Capture the cell that displays the provided text and extract its [X, Y] central coordinate. 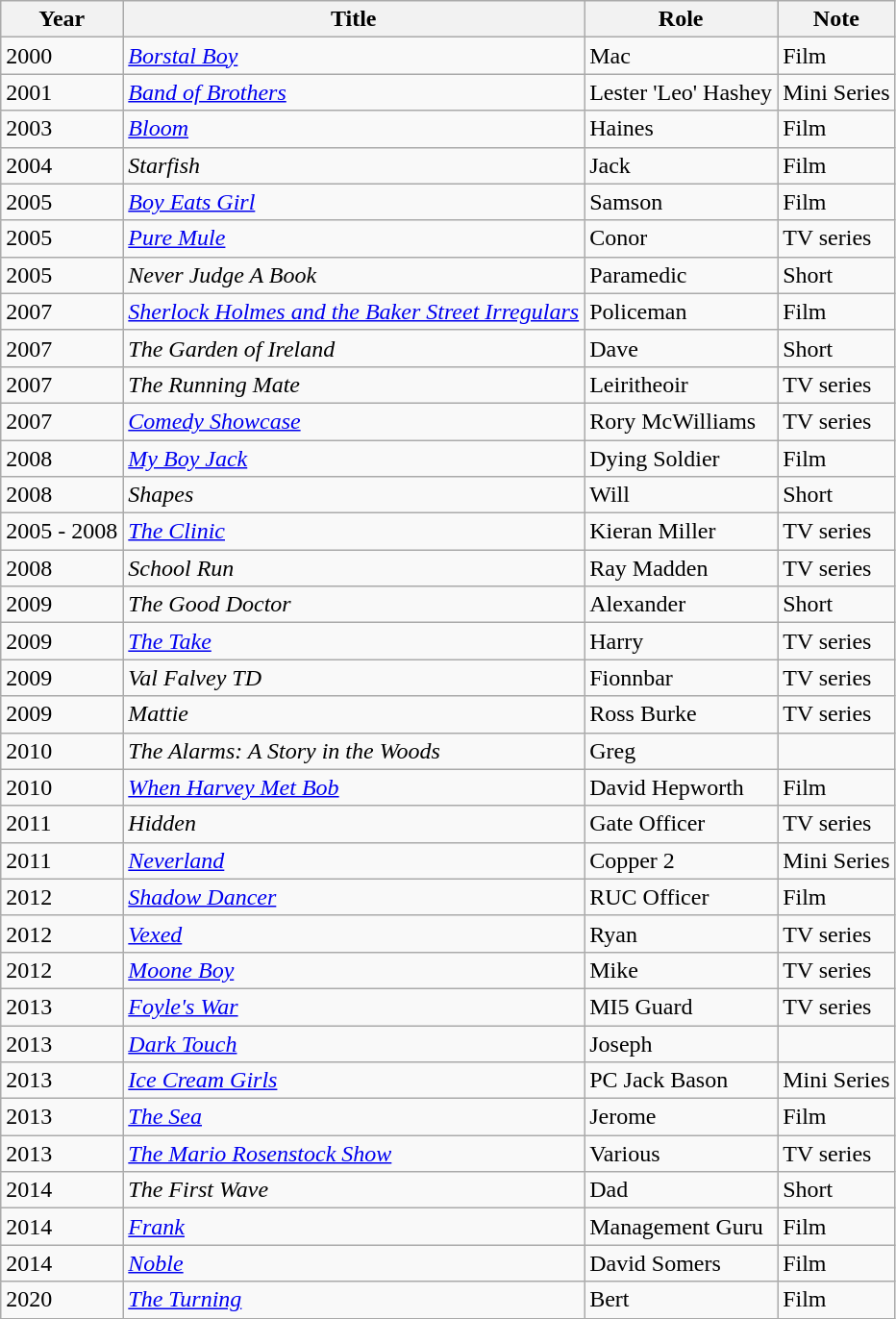
Dave [681, 348]
School Run [354, 568]
Year [62, 19]
PC Jack Bason [681, 1081]
Bert [681, 1300]
Dying Soldier [681, 459]
My Boy Jack [354, 459]
Shadow Dancer [354, 897]
Shapes [354, 495]
Lester 'Leo' Hashey [681, 92]
Copper 2 [681, 860]
Jack [681, 165]
Kieran Miller [681, 532]
The Sea [354, 1117]
The Mario Rosenstock Show [354, 1154]
Samson [681, 202]
Band of Brothers [354, 92]
Alexander [681, 605]
Conor [681, 238]
Moone Boy [354, 970]
Vexed [354, 933]
Fionnbar [681, 678]
Never Judge A Book [354, 275]
The Take [354, 641]
Various [681, 1154]
Dad [681, 1190]
Mike [681, 970]
Starfish [354, 165]
The Garden of Ireland [354, 348]
MI5 Guard [681, 1007]
Val Falvey TD [354, 678]
The Clinic [354, 532]
The Good Doctor [354, 605]
Foyle's War [354, 1007]
Frank [354, 1227]
The Turning [354, 1300]
Borstal Boy [354, 56]
2003 [62, 129]
Ryan [681, 933]
Bloom [354, 129]
Noble [354, 1263]
Mac [681, 56]
Greg [681, 751]
Boy Eats Girl [354, 202]
Haines [681, 129]
RUC Officer [681, 897]
2004 [62, 165]
Gate Officer [681, 824]
Title [354, 19]
Ray Madden [681, 568]
When Harvey Met Bob [354, 787]
2020 [62, 1300]
Neverland [354, 860]
The Alarms: A Story in the Woods [354, 751]
Rory McWilliams [681, 421]
Note [836, 19]
The First Wave [354, 1190]
2000 [62, 56]
Leiritheoir [681, 385]
Hidden [354, 824]
Jerome [681, 1117]
Ice Cream Girls [354, 1081]
Joseph [681, 1043]
Pure Mule [354, 238]
Harry [681, 641]
Role [681, 19]
Policeman [681, 311]
David Somers [681, 1263]
Comedy Showcase [354, 421]
Will [681, 495]
The Running Mate [354, 385]
David Hepworth [681, 787]
Ross Burke [681, 714]
2005 - 2008 [62, 532]
Paramedic [681, 275]
Mattie [354, 714]
Dark Touch [354, 1043]
Management Guru [681, 1227]
Sherlock Holmes and the Baker Street Irregulars [354, 311]
2001 [62, 92]
